Determine the [x, y] coordinate at the center of the cell enclosing the given text.  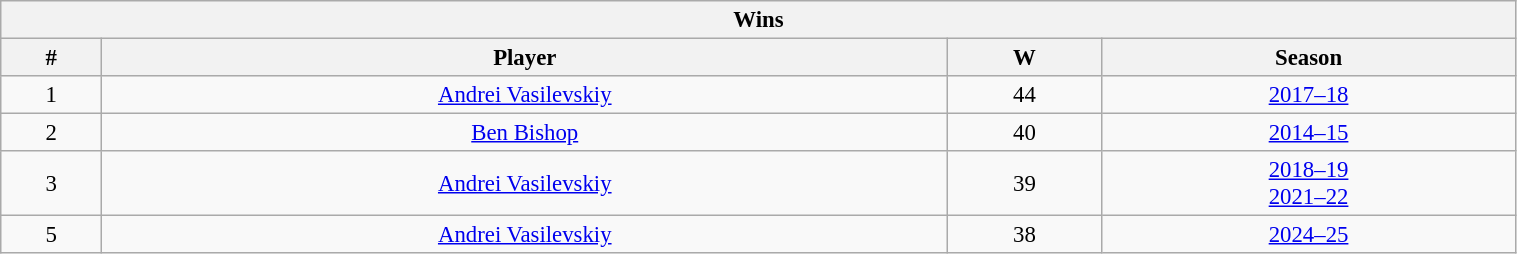
1 [52, 95]
2024–25 [1308, 235]
3 [52, 184]
Player [525, 58]
# [52, 58]
44 [1024, 95]
2 [52, 133]
2018–192021–22 [1308, 184]
Season [1308, 58]
2017–18 [1308, 95]
Wins [758, 20]
Ben Bishop [525, 133]
39 [1024, 184]
5 [52, 235]
2014–15 [1308, 133]
W [1024, 58]
38 [1024, 235]
40 [1024, 133]
